Locate the cell with the specified text and output its [x, y] center coordinate. 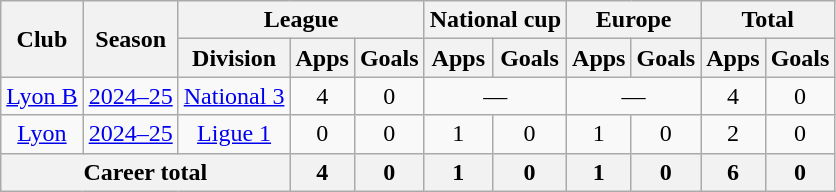
Lyon B [42, 96]
National cup [495, 20]
Division [234, 58]
Ligue 1 [234, 134]
League [301, 20]
National 3 [234, 96]
Lyon [42, 134]
Europe [634, 20]
Season [130, 39]
Total [768, 20]
Career total [146, 172]
Club [42, 39]
2 [733, 134]
6 [733, 172]
